For the text-containing cell, return its midpoint in (X, Y) coordinate format. 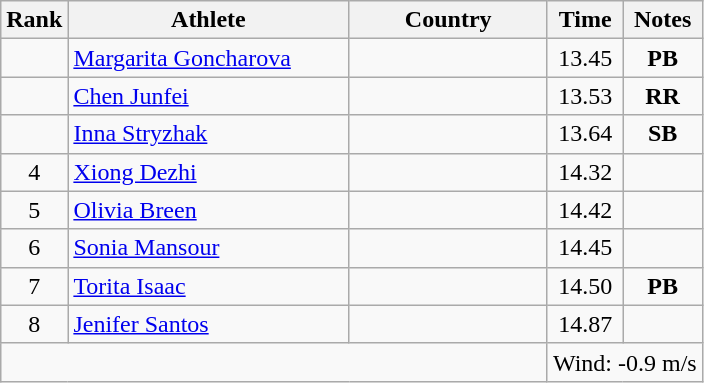
Country (448, 20)
7 (34, 286)
Rank (34, 20)
Olivia Breen (208, 210)
6 (34, 248)
Notes (662, 20)
14.42 (584, 210)
14.50 (584, 286)
14.87 (584, 324)
13.45 (584, 58)
Athlete (208, 20)
RR (662, 96)
Margarita Goncharova (208, 58)
Chen Junfei (208, 96)
5 (34, 210)
14.32 (584, 172)
Sonia Mansour (208, 248)
Time (584, 20)
4 (34, 172)
8 (34, 324)
Torita Isaac (208, 286)
Jenifer Santos (208, 324)
14.45 (584, 248)
Xiong Dezhi (208, 172)
13.64 (584, 134)
13.53 (584, 96)
Wind: -0.9 m/s (624, 362)
SB (662, 134)
Inna Stryzhak (208, 134)
